Output the (X, Y) coordinate of the center of the cell containing the given text.  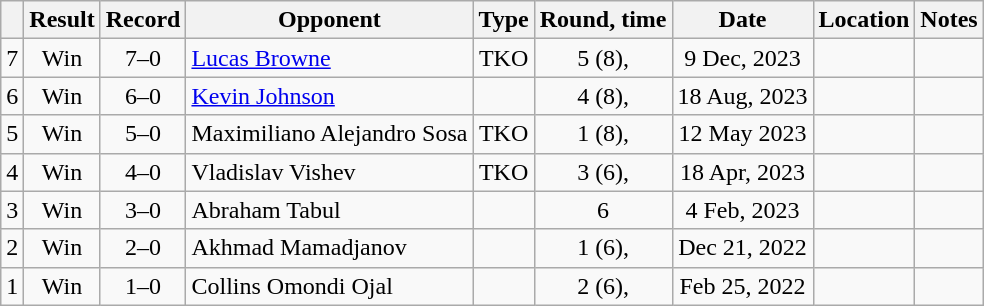
2 (12, 248)
4–0 (143, 172)
Record (143, 20)
9 Dec, 2023 (742, 58)
12 May 2023 (742, 134)
5 (12, 134)
7 (12, 58)
Result (62, 20)
4 Feb, 2023 (742, 210)
Maximiliano Alejandro Sosa (330, 134)
1–0 (143, 286)
1 (6), (603, 248)
Date (742, 20)
7–0 (143, 58)
4 (8), (603, 96)
18 Aug, 2023 (742, 96)
Notes (949, 20)
18 Apr, 2023 (742, 172)
3–0 (143, 210)
Collins Omondi Ojal (330, 286)
4 (12, 172)
Round, time (603, 20)
5 (8), (603, 58)
3 (12, 210)
1 (12, 286)
6–0 (143, 96)
Abraham Tabul (330, 210)
Dec 21, 2022 (742, 248)
1 (8), (603, 134)
Akhmad Mamadjanov (330, 248)
5–0 (143, 134)
Opponent (330, 20)
Vladislav Vishev (330, 172)
Kevin Johnson (330, 96)
Location (864, 20)
2–0 (143, 248)
3 (6), (603, 172)
Feb 25, 2022 (742, 286)
2 (6), (603, 286)
Type (504, 20)
Lucas Browne (330, 58)
